Determine the [X, Y] coordinate at the center of the cell enclosing the given text.  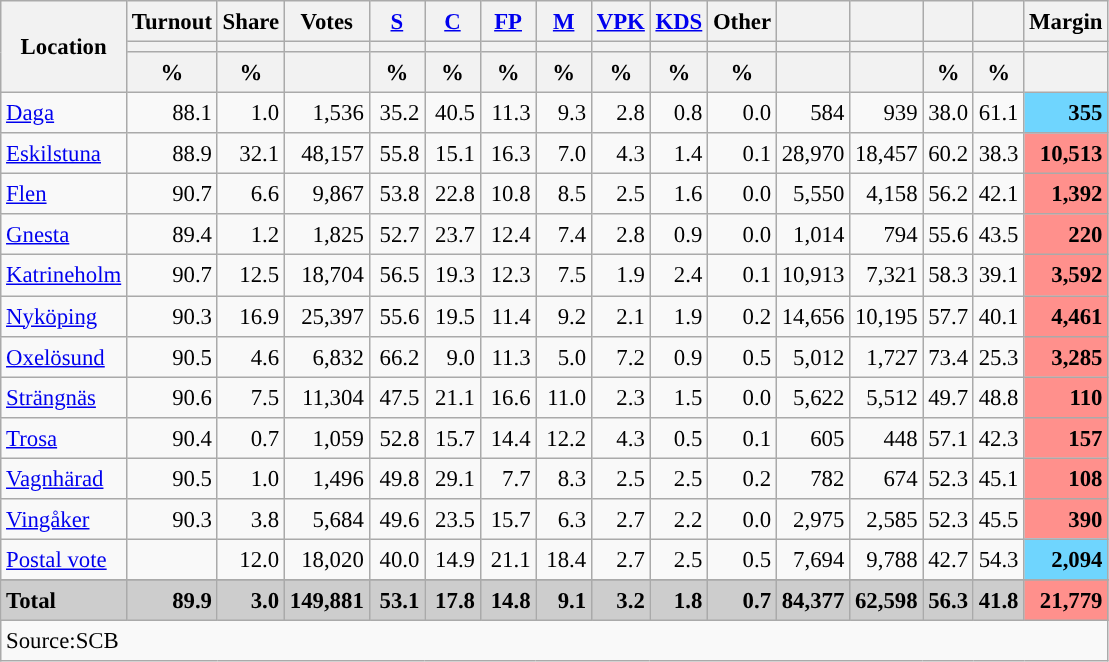
45.1 [998, 478]
53.1 [397, 600]
1,496 [326, 478]
22.8 [453, 194]
Source:SCB [554, 640]
54.3 [998, 560]
40.5 [453, 114]
17.8 [453, 600]
12.3 [508, 276]
42.7 [948, 560]
Trosa [64, 438]
Share [250, 22]
1,825 [326, 234]
3,285 [1066, 356]
88.1 [172, 114]
Total [64, 600]
10.8 [508, 194]
S [397, 22]
11.0 [564, 398]
28,970 [812, 154]
14.9 [453, 560]
6.6 [250, 194]
1.5 [678, 398]
29.1 [453, 478]
Vagnhärad [64, 478]
FP [508, 22]
3.8 [250, 520]
16.3 [508, 154]
0.8 [678, 114]
18,704 [326, 276]
53.8 [397, 194]
38.0 [948, 114]
9.1 [564, 600]
3.0 [250, 600]
18.4 [564, 560]
39.1 [998, 276]
56.5 [397, 276]
7.4 [564, 234]
15.1 [453, 154]
56.3 [948, 600]
18,020 [326, 560]
58.3 [948, 276]
110 [1066, 398]
Flen [64, 194]
584 [812, 114]
1.2 [250, 234]
6,832 [326, 356]
90.4 [172, 438]
1.8 [678, 600]
C [453, 22]
Nyköping [64, 316]
23.5 [453, 520]
60.2 [948, 154]
90.6 [172, 398]
12.2 [564, 438]
9,788 [886, 560]
4,461 [1066, 316]
57.7 [948, 316]
55.8 [397, 154]
57.1 [948, 438]
Katrineholm [64, 276]
Turnout [172, 22]
3.2 [620, 600]
939 [886, 114]
Vingåker [64, 520]
48.8 [998, 398]
149,881 [326, 600]
19.5 [453, 316]
21,779 [1066, 600]
157 [1066, 438]
14.4 [508, 438]
45.5 [998, 520]
12.4 [508, 234]
Location [64, 47]
782 [812, 478]
Strängnäs [64, 398]
Eskilstuna [64, 154]
220 [1066, 234]
5,550 [812, 194]
2.3 [620, 398]
49.6 [397, 520]
Daga [64, 114]
18,457 [886, 154]
42.1 [998, 194]
56.2 [948, 194]
62,598 [886, 600]
KDS [678, 22]
3,592 [1066, 276]
41.8 [998, 600]
6.3 [564, 520]
73.4 [948, 356]
38.3 [998, 154]
7,694 [812, 560]
16.6 [508, 398]
7.2 [620, 356]
Other [742, 22]
Gnesta [64, 234]
605 [812, 438]
42.3 [998, 438]
5,622 [812, 398]
47.5 [397, 398]
1,536 [326, 114]
2.1 [620, 316]
9.2 [564, 316]
49.7 [948, 398]
61.1 [998, 114]
VPK [620, 22]
32.1 [250, 154]
9,867 [326, 194]
2,094 [1066, 560]
2.2 [678, 520]
19.3 [453, 276]
12.5 [250, 276]
49.8 [397, 478]
448 [886, 438]
7.7 [508, 478]
5,512 [886, 398]
108 [1066, 478]
8.5 [564, 194]
7.0 [564, 154]
1,727 [886, 356]
14.8 [508, 600]
89.9 [172, 600]
52.7 [397, 234]
88.9 [172, 154]
1.6 [678, 194]
1,392 [1066, 194]
2.4 [678, 276]
7,321 [886, 276]
5.0 [564, 356]
2,975 [812, 520]
355 [1066, 114]
25,397 [326, 316]
794 [886, 234]
40.1 [998, 316]
66.2 [397, 356]
9.0 [453, 356]
12.0 [250, 560]
10,513 [1066, 154]
Postal vote [64, 560]
10,195 [886, 316]
Votes [326, 22]
1,059 [326, 438]
16.9 [250, 316]
10,913 [812, 276]
Margin [1066, 22]
5,012 [812, 356]
89.4 [172, 234]
14,656 [812, 316]
674 [886, 478]
2,585 [886, 520]
11.4 [508, 316]
25.3 [998, 356]
1.4 [678, 154]
23.7 [453, 234]
84,377 [812, 600]
M [564, 22]
35.2 [397, 114]
5,684 [326, 520]
4,158 [886, 194]
11,304 [326, 398]
9.3 [564, 114]
Oxelösund [64, 356]
43.5 [998, 234]
390 [1066, 520]
8.3 [564, 478]
1,014 [812, 234]
48,157 [326, 154]
52.8 [397, 438]
4.6 [250, 356]
40.0 [397, 560]
